Identify which cell holds the provided text, then report its [X, Y] central coordinate. 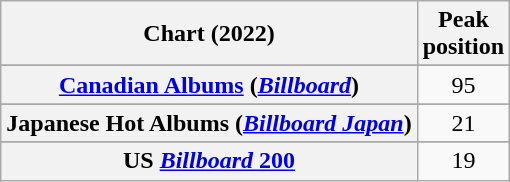
21 [463, 123]
Peakposition [463, 34]
US Billboard 200 [209, 161]
19 [463, 161]
95 [463, 85]
Canadian Albums (Billboard) [209, 85]
Chart (2022) [209, 34]
Japanese Hot Albums (Billboard Japan) [209, 123]
